Search for the cell housing the specified text and yield its (X, Y) center coordinate. 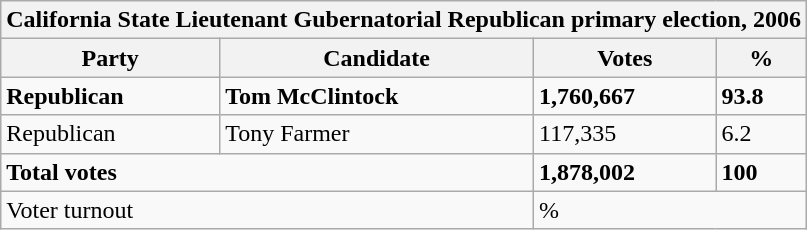
Tom McClintock (377, 96)
Votes (625, 58)
1,878,002 (625, 172)
100 (761, 172)
Total votes (268, 172)
117,335 (625, 134)
Candidate (377, 58)
93.8 (761, 96)
6.2 (761, 134)
1,760,667 (625, 96)
California State Lieutenant Gubernatorial Republican primary election, 2006 (404, 20)
Voter turnout (268, 210)
Party (110, 58)
Tony Farmer (377, 134)
